Find where the given text appears and provide that cell's center as [X, Y] coordinate. 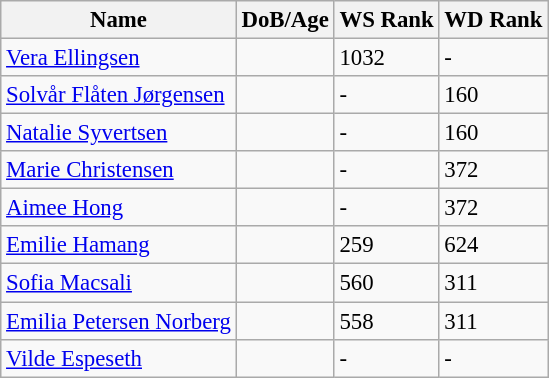
DoB/Age [285, 20]
Marie Christensen [118, 170]
560 [386, 283]
Natalie Syvertsen [118, 133]
624 [494, 245]
WS Rank [386, 20]
Vera Ellingsen [118, 58]
Name [118, 20]
WD Rank [494, 20]
Sofia Macsali [118, 283]
Vilde Espeseth [118, 358]
Aimee Hong [118, 208]
Solvår Flåten Jørgensen [118, 95]
558 [386, 321]
259 [386, 245]
Emilie Hamang [118, 245]
1032 [386, 58]
Emilia Petersen Norberg [118, 321]
